Pinpoint the cell where the given text exists, returning its [X, Y] midpoint coordinate. 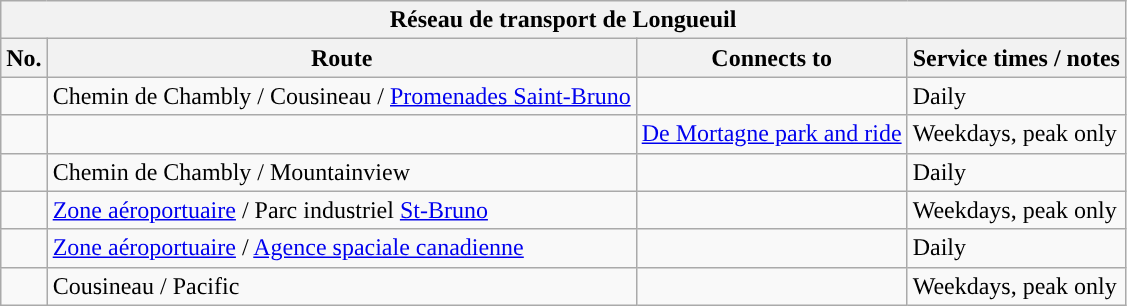
No. [24, 58]
Cousineau / Pacific [342, 286]
Réseau de transport de Longueuil [564, 20]
Service times / notes [1016, 58]
Chemin de Chambly / Mountainview [342, 172]
Chemin de Chambly / Cousineau / Promenades Saint-Bruno [342, 96]
Route [342, 58]
Connects to [772, 58]
Zone aéroportuaire / Agence spaciale canadienne [342, 248]
Zone aéroportuaire / Parc industriel St-Bruno [342, 210]
De Mortagne park and ride [772, 134]
